Search for the cell housing the specified text and yield its (X, Y) center coordinate. 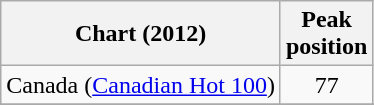
77 (326, 85)
Canada (Canadian Hot 100) (141, 85)
Peakposition (326, 34)
Chart (2012) (141, 34)
